Pinpoint the cell where the given text exists, returning its (X, Y) midpoint coordinate. 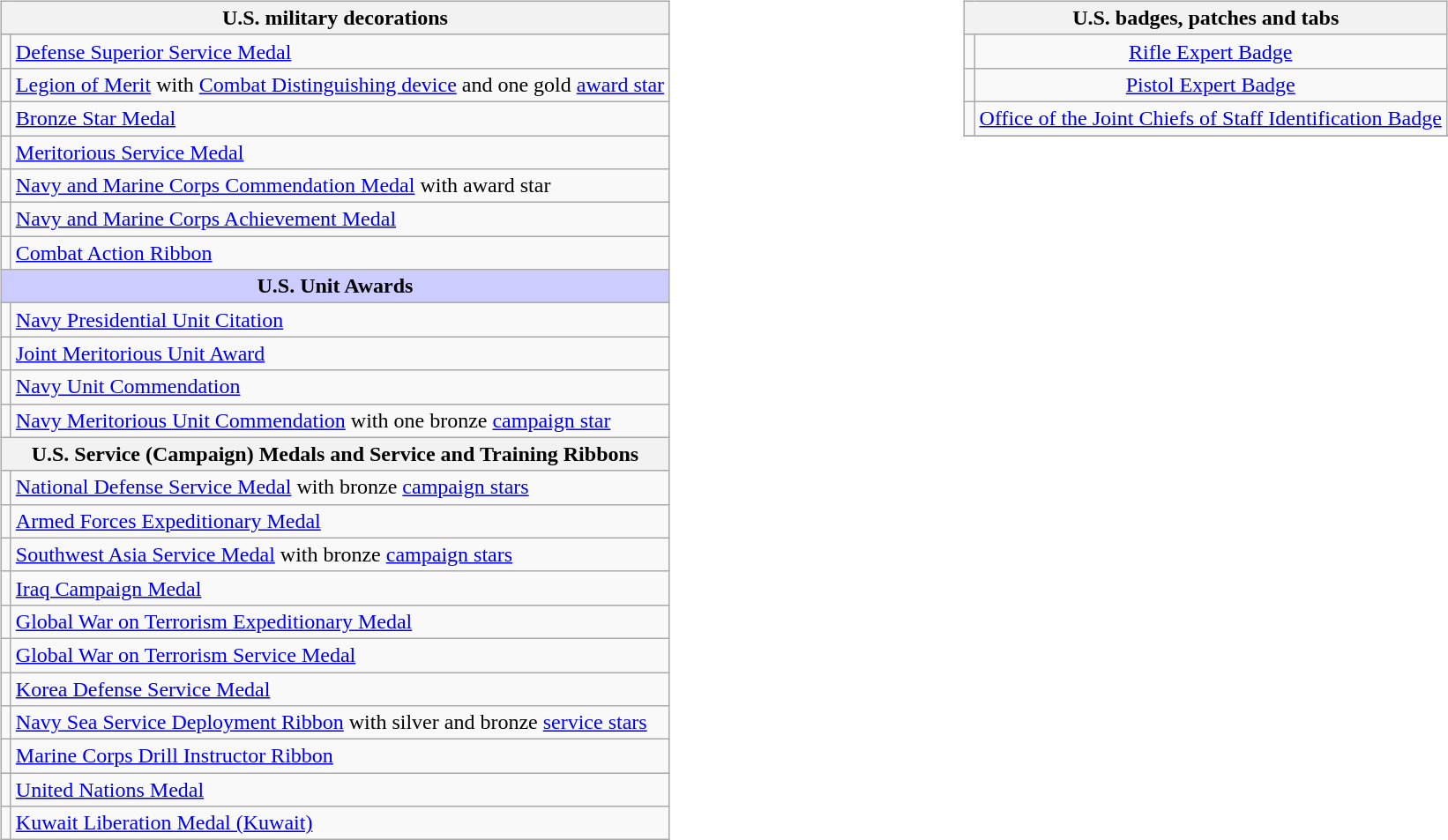
Korea Defense Service Medal (340, 688)
Joint Meritorious Unit Award (340, 353)
Marine Corps Drill Instructor Ribbon (340, 756)
Defense Superior Service Medal (340, 51)
U.S. Unit Awards (335, 286)
Navy Meritorious Unit Commendation with one bronze campaign star (340, 420)
Southwest Asia Service Medal with bronze campaign stars (340, 554)
United Nations Medal (340, 790)
Navy and Marine Corps Achievement Medal (340, 219)
U.S. military decorations (335, 18)
U.S. badges, patches and tabs (1205, 18)
Pistol Expert Badge (1210, 85)
Office of the Joint Chiefs of Staff Identification Badge (1210, 118)
Navy and Marine Corps Commendation Medal with award star (340, 186)
Rifle Expert Badge (1210, 51)
Meritorious Service Medal (340, 152)
Navy Sea Service Deployment Ribbon with silver and bronze service stars (340, 723)
Navy Unit Commendation (340, 387)
Combat Action Ribbon (340, 253)
Global War on Terrorism Service Medal (340, 655)
Iraq Campaign Medal (340, 588)
Kuwait Liberation Medal (Kuwait) (340, 823)
Navy Presidential Unit Citation (340, 320)
Legion of Merit with Combat Distinguishing device and one gold award star (340, 85)
U.S. Service (Campaign) Medals and Service and Training Ribbons (335, 454)
National Defense Service Medal with bronze campaign stars (340, 487)
Bronze Star Medal (340, 118)
Global War on Terrorism Expeditionary Medal (340, 621)
Armed Forces Expeditionary Medal (340, 521)
